Identify which cell holds the provided text, then report its [x, y] central coordinate. 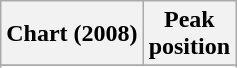
Peakposition [189, 34]
Chart (2008) [72, 34]
